Output the (X, Y) coordinate of the center of the cell containing the given text.  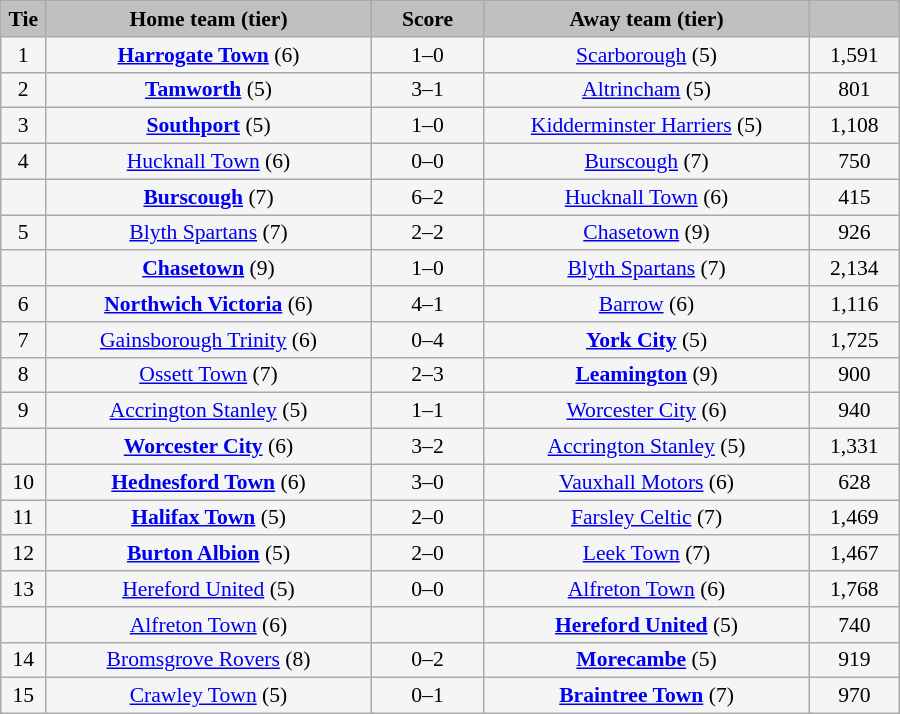
2–3 (427, 375)
2,134 (854, 269)
Kidderminster Harriers (5) (647, 126)
1,725 (854, 340)
1,108 (854, 126)
Gainsborough Trinity (6) (209, 340)
4–1 (427, 304)
8 (24, 375)
Score (427, 19)
970 (854, 696)
0–1 (427, 696)
Northwich Victoria (6) (209, 304)
Leamington (9) (647, 375)
Vauxhall Motors (6) (647, 482)
13 (24, 589)
900 (854, 375)
Bromsgrove Rovers (8) (209, 660)
York City (5) (647, 340)
0–4 (427, 340)
3 (24, 126)
2–2 (427, 233)
3–0 (427, 482)
1,116 (854, 304)
12 (24, 554)
926 (854, 233)
415 (854, 197)
801 (854, 90)
6 (24, 304)
Tie (24, 19)
Crawley Town (5) (209, 696)
1,591 (854, 55)
1,768 (854, 589)
Farsley Celtic (7) (647, 518)
628 (854, 482)
940 (854, 411)
14 (24, 660)
3–1 (427, 90)
10 (24, 482)
1,467 (854, 554)
4 (24, 162)
1 (24, 55)
Home team (tier) (209, 19)
750 (854, 162)
Southport (5) (209, 126)
740 (854, 625)
Halifax Town (5) (209, 518)
Scarborough (5) (647, 55)
Away team (tier) (647, 19)
6–2 (427, 197)
2 (24, 90)
Burton Albion (5) (209, 554)
3–2 (427, 447)
5 (24, 233)
Hednesford Town (6) (209, 482)
1–1 (427, 411)
9 (24, 411)
Morecambe (5) (647, 660)
1,331 (854, 447)
7 (24, 340)
Barrow (6) (647, 304)
11 (24, 518)
Tamworth (5) (209, 90)
Braintree Town (7) (647, 696)
1,469 (854, 518)
0–2 (427, 660)
Harrogate Town (6) (209, 55)
Ossett Town (7) (209, 375)
919 (854, 660)
15 (24, 696)
Altrincham (5) (647, 90)
Leek Town (7) (647, 554)
